Output the (X, Y) coordinate of the center of the cell containing the given text.  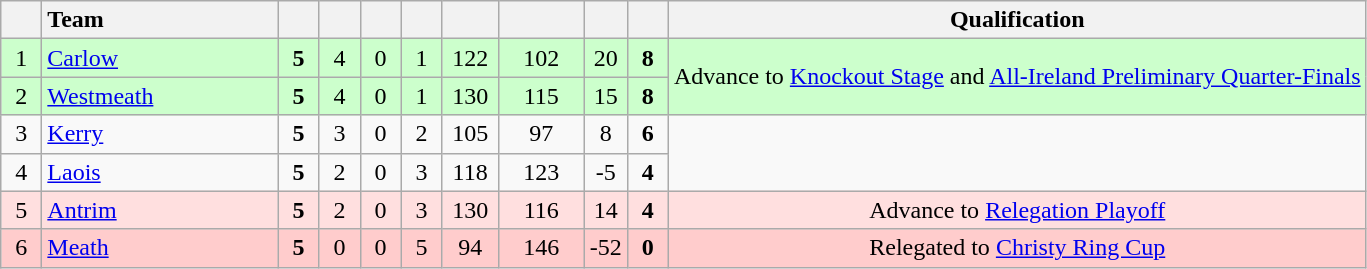
Kerry (160, 134)
Carlow (160, 58)
Antrim (160, 210)
15 (606, 96)
105 (470, 134)
-52 (606, 248)
Advance to Knockout Stage and All-Ireland Preliminary Quarter-Finals (1017, 77)
94 (470, 248)
Meath (160, 248)
Relegated to Christy Ring Cup (1017, 248)
116 (541, 210)
97 (541, 134)
Advance to Relegation Playoff (1017, 210)
Qualification (1017, 20)
146 (541, 248)
Laois (160, 172)
122 (470, 58)
-5 (606, 172)
115 (541, 96)
118 (470, 172)
123 (541, 172)
Team (160, 20)
14 (606, 210)
Westmeath (160, 96)
102 (541, 58)
20 (606, 58)
